Find where the given text appears and provide that cell's center as (x, y) coordinate. 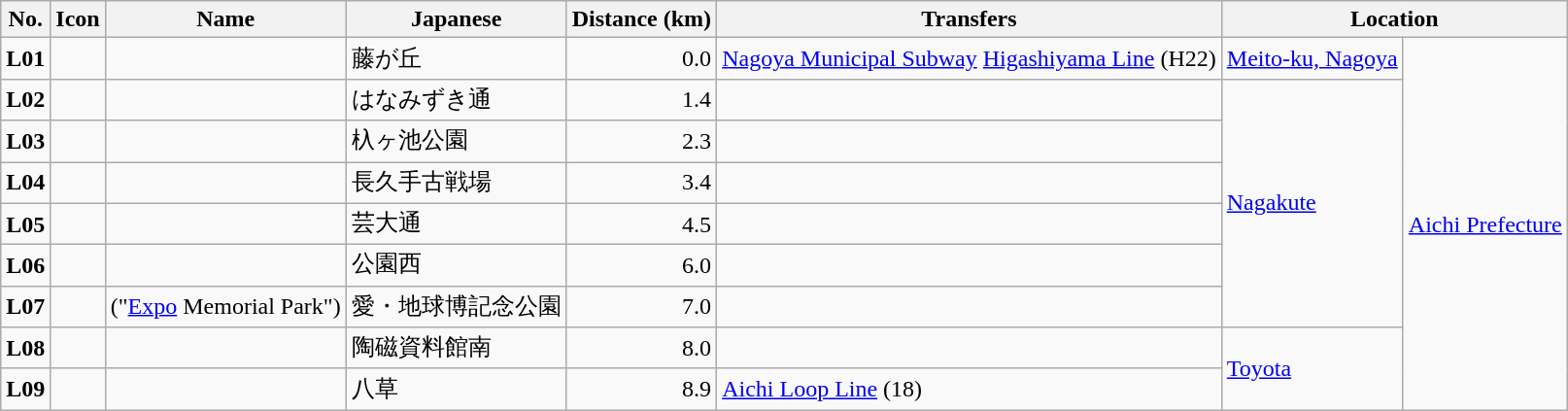
0.0 (641, 58)
2.3 (641, 142)
公園西 (457, 266)
Nagoya Municipal Subway Higashiyama Line (H22) (970, 58)
杁ヶ池公園 (457, 142)
8.0 (641, 348)
L03 (25, 142)
L07 (25, 307)
長久手古戦場 (457, 183)
Nagakute (1312, 202)
はなみずき通 (457, 99)
Name (225, 19)
L06 (25, 266)
Aichi Loop Line (18) (970, 389)
L09 (25, 389)
L04 (25, 183)
6.0 (641, 266)
8.9 (641, 389)
Distance (km) (641, 19)
Transfers (970, 19)
Meito-ku, Nagoya (1312, 58)
L05 (25, 223)
陶磁資料館南 (457, 348)
("Expo Memorial Park") (225, 307)
No. (25, 19)
1.4 (641, 99)
Aichi Prefecture (1484, 223)
Japanese (457, 19)
八草 (457, 389)
Icon (78, 19)
L01 (25, 58)
7.0 (641, 307)
4.5 (641, 223)
Toyota (1312, 369)
愛・地球博記念公園 (457, 307)
芸大通 (457, 223)
藤が丘 (457, 58)
L08 (25, 348)
Location (1394, 19)
L02 (25, 99)
3.4 (641, 183)
